Pinpoint the cell where the given text exists, returning its (X, Y) midpoint coordinate. 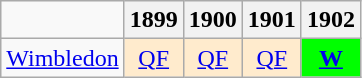
1900 (212, 20)
Wimbledon (62, 58)
1901 (272, 20)
1899 (154, 20)
1902 (330, 20)
W (330, 58)
